Scan for the cell matching the given text and deliver its (X, Y) coordinate at center. 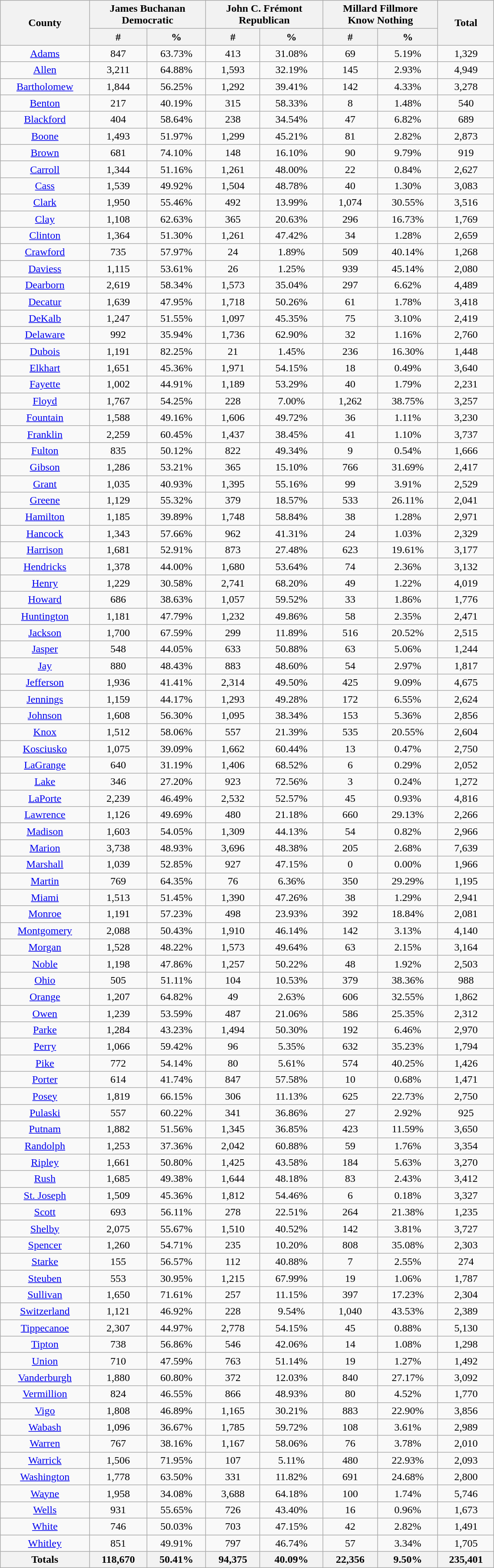
1,229 (118, 583)
2,010 (466, 1444)
3,418 (466, 302)
Madison (45, 831)
2,231 (466, 384)
32 (350, 335)
623 (350, 550)
297 (350, 285)
1,767 (118, 401)
43.58% (291, 1162)
41.41% (176, 682)
40.52% (291, 1228)
12.03% (291, 1378)
51.97% (176, 136)
48.78% (291, 186)
2,760 (466, 335)
94,375 (233, 1560)
16.73% (408, 219)
37.36% (176, 1146)
3,327 (466, 1195)
44.00% (176, 567)
Harrison (45, 550)
Shelby (45, 1228)
Steuben (45, 1278)
42.06% (291, 1344)
2,471 (466, 616)
2,856 (466, 715)
3,688 (233, 1493)
56.30% (176, 715)
62.90% (291, 335)
2,041 (466, 500)
50.88% (291, 649)
9 (350, 450)
835 (118, 450)
21.06% (291, 1014)
Orange (45, 997)
38.36% (408, 980)
614 (118, 1080)
49.72% (291, 417)
172 (350, 699)
1,040 (350, 1311)
53.64% (291, 567)
1,181 (118, 616)
766 (350, 467)
57.66% (176, 534)
880 (118, 666)
59.72% (291, 1427)
1,262 (350, 401)
2.68% (408, 848)
50.03% (176, 1526)
40.88% (291, 1261)
47.95% (176, 302)
498 (233, 914)
4.52% (408, 1394)
235,401 (466, 1560)
48.43% (176, 666)
0.29% (408, 765)
1,121 (118, 1311)
1,593 (233, 70)
2,873 (466, 136)
Total (466, 23)
6.82% (408, 120)
1,910 (233, 931)
1,426 (466, 1063)
58.33% (291, 103)
548 (118, 649)
238 (233, 120)
DeKalb (45, 318)
21 (233, 351)
1,862 (466, 997)
Pike (45, 1063)
22 (350, 169)
2,417 (466, 467)
4,816 (466, 798)
Putnam (45, 1129)
640 (118, 765)
2,515 (466, 633)
Johnson (45, 715)
Vermillion (45, 1394)
2,627 (466, 169)
Tipton (45, 1344)
1,215 (233, 1278)
Switzerland (45, 1311)
1.92% (408, 964)
23.93% (291, 914)
49.16% (176, 417)
2,966 (466, 831)
235 (233, 1245)
824 (118, 1394)
1,736 (233, 335)
Wells (45, 1510)
5,746 (466, 1493)
1,776 (466, 600)
710 (118, 1361)
Franklin (45, 434)
1,492 (466, 1361)
274 (466, 1261)
59.42% (176, 1047)
112 (233, 1261)
51.14% (291, 1361)
2.63% (291, 997)
1,198 (118, 964)
1,390 (233, 897)
57.58% (291, 1080)
Parke (45, 1030)
1.86% (408, 600)
47.26% (291, 897)
257 (233, 1295)
3,083 (466, 186)
Lake (45, 782)
660 (350, 815)
Rush (45, 1179)
2,266 (466, 815)
Brown (45, 153)
49.64% (291, 947)
2,052 (466, 765)
51.11% (176, 980)
45.14% (408, 269)
1,644 (233, 1179)
2,659 (466, 236)
192 (350, 1030)
1.10% (408, 434)
36.86% (291, 1113)
689 (466, 120)
1,195 (466, 881)
4,675 (466, 682)
Adams (45, 53)
1,509 (118, 1195)
1.03% (408, 534)
Scott (45, 1212)
1,395 (233, 484)
67.99% (291, 1278)
11.13% (291, 1096)
1,606 (233, 417)
1,378 (118, 567)
0.88% (408, 1328)
60.22% (176, 1113)
54.71% (176, 1245)
1,812 (233, 1195)
61 (350, 302)
0.54% (408, 450)
1.89% (291, 252)
205 (350, 848)
27.48% (291, 550)
2.97% (408, 666)
7 (350, 1261)
James BuchananDemocratic (148, 15)
184 (350, 1162)
47.59% (176, 1361)
425 (350, 682)
Henry (45, 583)
15.10% (291, 467)
1,651 (118, 368)
60.45% (176, 434)
1.11% (408, 417)
1,794 (466, 1047)
56.11% (176, 1212)
1,787 (466, 1278)
2,303 (466, 1245)
278 (233, 1212)
2.92% (408, 1113)
Cass (45, 186)
52.57% (291, 798)
3,278 (466, 87)
49.91% (176, 1543)
Whitley (45, 1543)
1,844 (118, 87)
1,880 (118, 1378)
1,448 (466, 351)
Posey (45, 1096)
27.17% (408, 1378)
1,608 (118, 715)
3 (350, 782)
55.16% (291, 484)
5.06% (408, 649)
487 (233, 1014)
1,769 (466, 219)
50.43% (176, 931)
2,312 (466, 1014)
3,737 (466, 434)
1,819 (118, 1096)
10.53% (291, 980)
Decatur (45, 302)
53.21% (176, 467)
925 (466, 1113)
0.24% (408, 782)
3,211 (118, 70)
10 (350, 1080)
962 (233, 534)
50.41% (176, 1560)
Lawrence (45, 815)
50.30% (291, 1030)
41.74% (176, 1080)
1,718 (233, 302)
3,230 (466, 417)
0 (350, 864)
Ripley (45, 1162)
Elkhart (45, 368)
51.16% (176, 169)
Fayette (45, 384)
Hamilton (45, 517)
681 (118, 153)
29.29% (408, 881)
44.97% (176, 1328)
1,074 (350, 202)
LaPorte (45, 798)
54.46% (291, 1195)
1,748 (233, 517)
0.47% (408, 748)
68.20% (291, 583)
1,364 (118, 236)
49.28% (291, 699)
46.55% (176, 1394)
726 (233, 1510)
22.93% (408, 1460)
0.84% (408, 169)
1.79% (408, 384)
1,096 (118, 1427)
315 (233, 103)
Jefferson (45, 682)
2,624 (466, 699)
3.34% (408, 1543)
1,971 (233, 368)
58.34% (176, 285)
1,425 (233, 1162)
1,298 (466, 1344)
2,304 (466, 1295)
45.21% (291, 136)
75 (350, 318)
1,700 (118, 633)
57.23% (176, 914)
Gibson (45, 467)
6.46% (408, 1030)
3.13% (408, 931)
1,115 (118, 269)
White (45, 1526)
9.79% (408, 153)
Perry (45, 1047)
59 (350, 1146)
Ohio (45, 980)
Monroe (45, 914)
2,989 (466, 1427)
45.35% (291, 318)
County (45, 23)
25.35% (408, 1014)
509 (350, 252)
Grant (45, 484)
Clark (45, 202)
1,235 (466, 1212)
5.36% (408, 715)
LaGrange (45, 765)
36.85% (291, 1129)
372 (233, 1378)
64.18% (291, 1493)
2,080 (466, 269)
1,661 (118, 1162)
32.19% (291, 70)
3,257 (466, 401)
1,513 (118, 897)
2,259 (118, 434)
11.82% (291, 1477)
0.49% (408, 368)
36 (350, 417)
0.00% (408, 864)
992 (118, 335)
808 (350, 1245)
1,936 (118, 682)
10.20% (291, 1245)
2,741 (233, 583)
Greene (45, 500)
1,345 (233, 1129)
927 (233, 864)
6.55% (408, 699)
3,640 (466, 368)
2.35% (408, 616)
46.89% (176, 1411)
31.69% (408, 467)
2,093 (466, 1460)
4,019 (466, 583)
Warrick (45, 1460)
20.63% (291, 219)
16.10% (291, 153)
11.15% (291, 1295)
26 (233, 269)
59.52% (291, 600)
1.45% (291, 351)
Spencer (45, 1245)
3,354 (466, 1146)
19.61% (408, 550)
1.78% (408, 302)
40.14% (408, 252)
1.76% (408, 1146)
5.19% (408, 53)
1.08% (408, 1344)
64.82% (176, 997)
38.45% (291, 434)
6.62% (408, 285)
Porter (45, 1080)
22,356 (350, 1560)
0.93% (408, 798)
2.15% (408, 947)
153 (350, 715)
767 (118, 1444)
1,247 (118, 318)
0.82% (408, 831)
1,257 (233, 964)
1,292 (233, 87)
57 (350, 1543)
1.06% (408, 1278)
533 (350, 500)
1,108 (118, 219)
31.08% (291, 53)
1,666 (466, 450)
1,035 (118, 484)
43.53% (408, 1311)
21.18% (291, 815)
586 (350, 1014)
306 (233, 1096)
48.60% (291, 666)
1,639 (118, 302)
1,770 (466, 1394)
50.80% (176, 1162)
3,727 (466, 1228)
3,516 (466, 202)
763 (233, 1361)
63.73% (176, 53)
1.48% (408, 103)
686 (118, 600)
82.25% (176, 351)
3.10% (408, 318)
2,604 (466, 732)
14 (350, 1344)
Sullivan (45, 1295)
Miami (45, 897)
851 (118, 1543)
1.30% (408, 186)
58 (350, 616)
Floyd (45, 401)
1,189 (233, 384)
20.52% (408, 633)
107 (233, 1460)
30.58% (176, 583)
5,130 (466, 1328)
1,950 (118, 202)
3,856 (466, 1411)
919 (466, 153)
72.56% (291, 782)
104 (233, 980)
Millard FillmoreKnow Nothing (381, 15)
2,314 (233, 682)
1,471 (466, 1080)
1,075 (118, 748)
3,177 (466, 550)
20.55% (408, 732)
55.67% (176, 1228)
Wayne (45, 1493)
30.21% (291, 1411)
29.13% (408, 815)
1,057 (233, 600)
Montgomery (45, 931)
27.20% (176, 782)
Dearborn (45, 285)
2,971 (466, 517)
1,785 (233, 1427)
49.34% (291, 450)
30.55% (408, 202)
1,126 (118, 815)
Owen (45, 1014)
108 (350, 1427)
34 (350, 236)
632 (350, 1047)
Fulton (45, 450)
35.23% (408, 1047)
60.44% (291, 748)
49.92% (176, 186)
2,075 (118, 1228)
64.88% (176, 70)
2,778 (233, 1328)
Starke (45, 1261)
52.85% (176, 864)
39.89% (176, 517)
703 (233, 1526)
931 (118, 1510)
2.43% (408, 1179)
693 (118, 1212)
1,588 (118, 417)
397 (350, 1295)
1,239 (118, 1014)
Hendricks (45, 567)
56.25% (176, 87)
1,539 (118, 186)
Delaware (45, 335)
16 (350, 1510)
63.50% (176, 1477)
Bartholomew (45, 87)
36.67% (176, 1427)
1,966 (466, 864)
1,650 (118, 1295)
923 (233, 782)
44.05% (176, 649)
691 (350, 1477)
57.97% (176, 252)
Noble (45, 964)
21.39% (291, 732)
46.74% (291, 1543)
54.05% (176, 831)
299 (233, 633)
99 (350, 484)
Warren (45, 1444)
505 (118, 980)
546 (233, 1344)
39.41% (291, 87)
43.23% (176, 1030)
1,528 (118, 947)
822 (233, 450)
1,808 (118, 1411)
27 (350, 1113)
50.22% (291, 964)
62.63% (176, 219)
4,489 (466, 285)
Howard (45, 600)
53.29% (291, 384)
1,329 (466, 53)
5.35% (291, 1047)
55.46% (176, 202)
49.38% (176, 1179)
1,097 (233, 318)
51.30% (176, 236)
1,343 (118, 534)
5.61% (291, 1063)
264 (350, 1212)
3,132 (466, 567)
1,260 (118, 1245)
1,299 (233, 136)
939 (350, 269)
83 (350, 1179)
9.09% (408, 682)
71.61% (176, 1295)
553 (118, 1278)
26.11% (408, 500)
60.80% (176, 1378)
40.19% (176, 103)
35.04% (291, 285)
Union (45, 1361)
49.86% (291, 616)
22.51% (291, 1212)
392 (350, 914)
51.56% (176, 1129)
1.29% (408, 897)
46.92% (176, 1311)
64.35% (176, 881)
2,532 (233, 798)
2,941 (466, 897)
Fountain (45, 417)
1,344 (118, 169)
Morgan (45, 947)
4,949 (466, 70)
58.64% (176, 120)
69 (350, 53)
3,650 (466, 1129)
3,696 (233, 848)
22.73% (408, 1096)
48 (350, 964)
1,284 (118, 1030)
Jasper (45, 649)
Knox (45, 732)
0.18% (408, 1195)
535 (350, 732)
49.50% (291, 682)
39.09% (176, 748)
48.18% (291, 1179)
3.81% (408, 1228)
1,095 (233, 715)
53.61% (176, 269)
3,164 (466, 947)
Vanderburgh (45, 1378)
1,510 (233, 1228)
1,817 (466, 666)
11.89% (291, 633)
Clinton (45, 236)
341 (233, 1113)
1,494 (233, 1030)
Martin (45, 881)
1,039 (118, 864)
58.84% (291, 517)
13.99% (291, 202)
50.26% (291, 302)
1,958 (118, 1493)
Carroll (45, 169)
1,165 (233, 1411)
33 (350, 600)
3,270 (466, 1162)
66.15% (176, 1096)
Totals (45, 1560)
625 (350, 1096)
2,970 (466, 1030)
1,268 (466, 252)
96 (233, 1047)
7.00% (291, 401)
1,002 (118, 384)
2,503 (466, 964)
43.40% (291, 1510)
41 (350, 434)
738 (118, 1344)
30.95% (176, 1278)
1,491 (466, 1526)
1,309 (233, 831)
18 (350, 368)
35.94% (176, 335)
90 (350, 153)
735 (118, 252)
48.00% (291, 169)
492 (233, 202)
47.86% (176, 964)
4.33% (408, 87)
2.93% (408, 70)
Clay (45, 219)
1.22% (408, 583)
54.25% (176, 401)
Jay (45, 666)
55.32% (176, 500)
1,493 (118, 136)
38.63% (176, 600)
1,778 (118, 1477)
9.54% (291, 1311)
Marion (45, 848)
1,681 (118, 550)
404 (118, 120)
3,092 (466, 1378)
34.08% (176, 1493)
118,670 (118, 1560)
1,232 (233, 616)
Daviess (45, 269)
746 (118, 1526)
3,738 (118, 848)
1,603 (118, 831)
331 (233, 1477)
606 (350, 997)
53.59% (176, 1014)
296 (350, 219)
Hancock (45, 534)
38.16% (176, 1444)
31.19% (176, 765)
1,244 (466, 649)
21.38% (408, 1212)
1,066 (118, 1047)
1,207 (118, 997)
51.55% (176, 318)
Jennings (45, 699)
516 (350, 633)
1.25% (291, 269)
48.22% (176, 947)
346 (118, 782)
1,685 (118, 1179)
1,272 (466, 782)
2,042 (233, 1146)
236 (350, 351)
40.93% (176, 484)
18.84% (408, 914)
413 (233, 53)
40.25% (408, 1063)
81 (350, 136)
1,406 (233, 765)
797 (233, 1543)
350 (350, 881)
3.61% (408, 1427)
42 (350, 1526)
24.68% (408, 1477)
John C. FrémontRepublican (264, 15)
2,619 (118, 285)
840 (350, 1378)
1,512 (118, 732)
1.16% (408, 335)
1,882 (118, 1129)
1,159 (118, 699)
1,437 (233, 434)
2,419 (466, 318)
Wabash (45, 1427)
2,389 (466, 1311)
Benton (45, 103)
866 (233, 1394)
32.55% (408, 997)
44.91% (176, 384)
148 (233, 153)
5.11% (291, 1460)
3.78% (408, 1444)
9.50% (408, 1560)
74 (350, 567)
145 (350, 70)
34.54% (291, 120)
47.42% (291, 236)
7,639 (466, 848)
Boone (45, 136)
18.57% (291, 500)
Crawford (45, 252)
100 (350, 1493)
56.86% (176, 1344)
47 (350, 120)
11.59% (408, 1129)
2,329 (466, 534)
50.12% (176, 450)
3,412 (466, 1179)
Marshall (45, 864)
2,307 (118, 1328)
17.23% (408, 1295)
155 (118, 1261)
1,286 (118, 467)
0.68% (408, 1080)
540 (466, 103)
48.38% (291, 848)
68.52% (291, 765)
49.69% (176, 815)
1,293 (233, 699)
47.79% (176, 616)
46.14% (291, 931)
St. Joseph (45, 1195)
51.45% (176, 897)
1,253 (118, 1146)
Kosciusko (45, 748)
1,167 (233, 1444)
988 (466, 980)
423 (350, 1129)
Vigo (45, 1411)
Blackford (45, 120)
0.96% (408, 1510)
1.74% (408, 1493)
1.27% (408, 1361)
633 (233, 649)
Huntington (45, 616)
769 (118, 881)
22.90% (408, 1411)
1,504 (233, 186)
5.63% (408, 1162)
1,673 (466, 1510)
Pulaski (45, 1113)
35.08% (408, 1245)
6.36% (291, 881)
71.95% (176, 1460)
60.88% (291, 1146)
1,680 (233, 567)
44.17% (176, 699)
1,506 (118, 1460)
1,705 (466, 1543)
40.09% (291, 1560)
41.31% (291, 534)
55.65% (176, 1510)
574 (350, 1063)
2,239 (118, 798)
217 (118, 103)
2,529 (466, 484)
Washington (45, 1477)
13 (350, 748)
4,140 (466, 931)
1,129 (118, 500)
2,800 (466, 1477)
16.30% (408, 351)
54.14% (176, 1063)
772 (118, 1063)
46.49% (176, 798)
Allen (45, 70)
8 (350, 103)
3.91% (408, 484)
2.36% (408, 567)
2,081 (466, 914)
2,088 (118, 931)
67.59% (176, 633)
2.55% (408, 1261)
1,662 (233, 748)
38.34% (291, 715)
52.91% (176, 550)
74.10% (176, 153)
56.57% (176, 1261)
Jackson (45, 633)
Tippecanoe (45, 1328)
44.13% (291, 831)
1,185 (118, 517)
873 (233, 550)
38.75% (408, 401)
Dubois (45, 351)
Randolph (45, 1146)
